Provide the [x, y] coordinate of the cell's center where the given text is located.  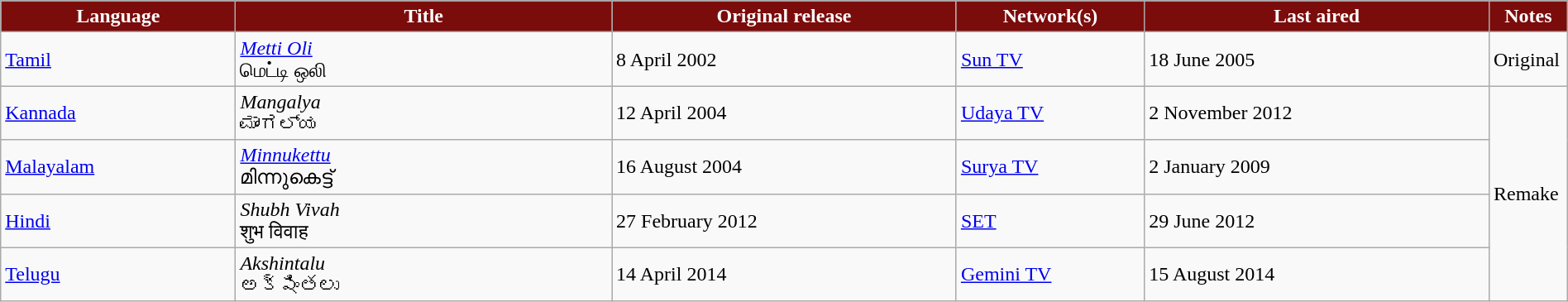
SET [1050, 220]
Kannada [118, 113]
15 August 2014 [1317, 275]
Metti Oli மெட்டி ஒலி [423, 60]
Malayalam [118, 167]
Tamil [118, 60]
12 April 2004 [784, 113]
2 November 2012 [1317, 113]
Last aired [1317, 17]
Mangalya ಮಾಂಗಲ್ಯ [423, 113]
18 June 2005 [1317, 60]
Original release [784, 17]
Language [118, 17]
Gemini TV [1050, 275]
Remake [1528, 194]
Surya TV [1050, 167]
Notes [1528, 17]
29 June 2012 [1317, 220]
16 August 2004 [784, 167]
27 February 2012 [784, 220]
Udaya TV [1050, 113]
Sun TV [1050, 60]
Network(s) [1050, 17]
14 April 2014 [784, 275]
Original [1528, 60]
Title [423, 17]
8 April 2002 [784, 60]
Shubh Vivah शुभ विवाह [423, 220]
Akshintalu అక్షింతలు [423, 275]
2 January 2009 [1317, 167]
Hindi [118, 220]
Minnukettu മിന്നുകെട്ട് [423, 167]
Telugu [118, 275]
